From the cell containing the given text, extract its center point as [X, Y] coordinate. 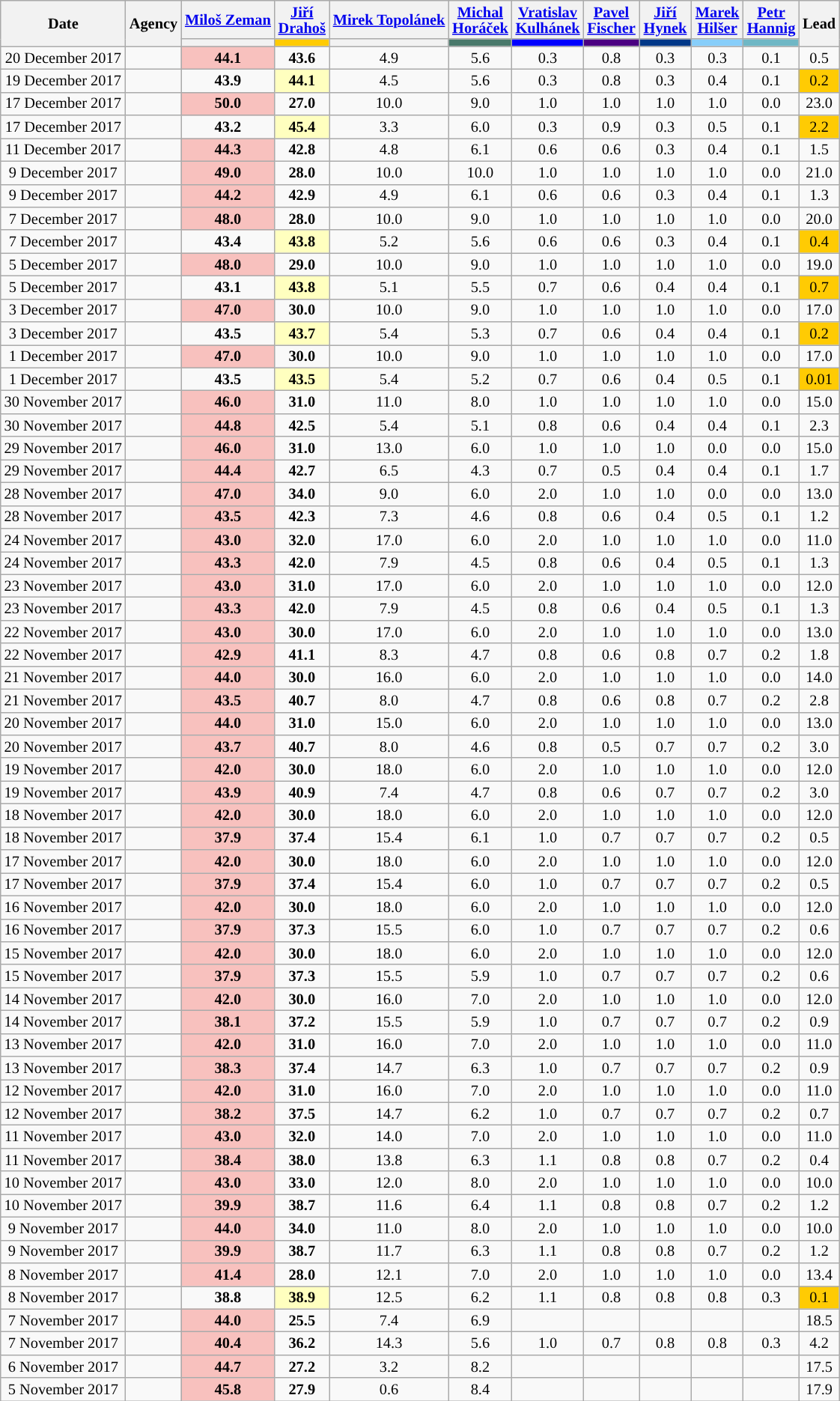
6.4 [480, 1206]
44.3 [228, 150]
4.3 [480, 470]
6 November 2017 [63, 1366]
Michal Horáček [480, 19]
43.6 [302, 58]
19.0 [819, 265]
Miloš Zeman [228, 19]
33.0 [302, 1183]
Jiří Hynek [666, 19]
36.2 [302, 1343]
13.8 [389, 1159]
11.6 [389, 1206]
41.1 [302, 654]
38.0 [302, 1159]
50.0 [228, 103]
1.5 [819, 150]
40.9 [302, 792]
20.0 [819, 219]
18.5 [819, 1321]
42.5 [302, 425]
0.01 [819, 379]
17.9 [819, 1390]
11 December 2017 [63, 150]
42.3 [302, 517]
Agency [153, 22]
44.7 [228, 1366]
44.8 [228, 425]
43.2 [228, 127]
40.4 [228, 1343]
20 December 2017 [63, 58]
1.8 [819, 654]
21.0 [819, 172]
Pavel Fischer [611, 19]
2.8 [819, 701]
41.4 [228, 1274]
43.4 [228, 241]
45.8 [228, 1390]
Lead [819, 22]
8.4 [480, 1390]
Jiří Drahoš [302, 19]
Date [63, 22]
38.1 [228, 1021]
Marek Hilšer [717, 19]
1.7 [819, 470]
37.2 [302, 1021]
8.2 [480, 1366]
12.1 [389, 1274]
38.2 [228, 1114]
12.5 [389, 1297]
2.3 [819, 425]
17.5 [819, 1366]
5 November 2017 [63, 1390]
Mirek Topolánek [389, 19]
8.3 [389, 654]
44.2 [228, 196]
27.0 [302, 103]
29.0 [302, 265]
2.2 [819, 127]
4.2 [819, 1343]
37.5 [302, 1114]
13.4 [819, 1274]
11.7 [389, 1252]
14.3 [389, 1343]
6.9 [480, 1321]
5.5 [480, 288]
38.9 [302, 1297]
Vratislav Kulhánek [548, 19]
27.2 [302, 1366]
38.3 [228, 1068]
7.3 [389, 517]
45.4 [302, 127]
38.8 [228, 1297]
27.9 [302, 1390]
19 December 2017 [63, 81]
6.5 [389, 470]
Petr Hannig [771, 19]
49.0 [228, 172]
25.5 [302, 1321]
44.4 [228, 470]
3.3 [389, 127]
5.3 [480, 334]
23.0 [819, 103]
42.8 [302, 150]
3.2 [389, 1366]
42.7 [302, 470]
38.4 [228, 1159]
4.8 [389, 150]
43.1 [228, 288]
